Locate the cell with the specified text and output its [X, Y] center coordinate. 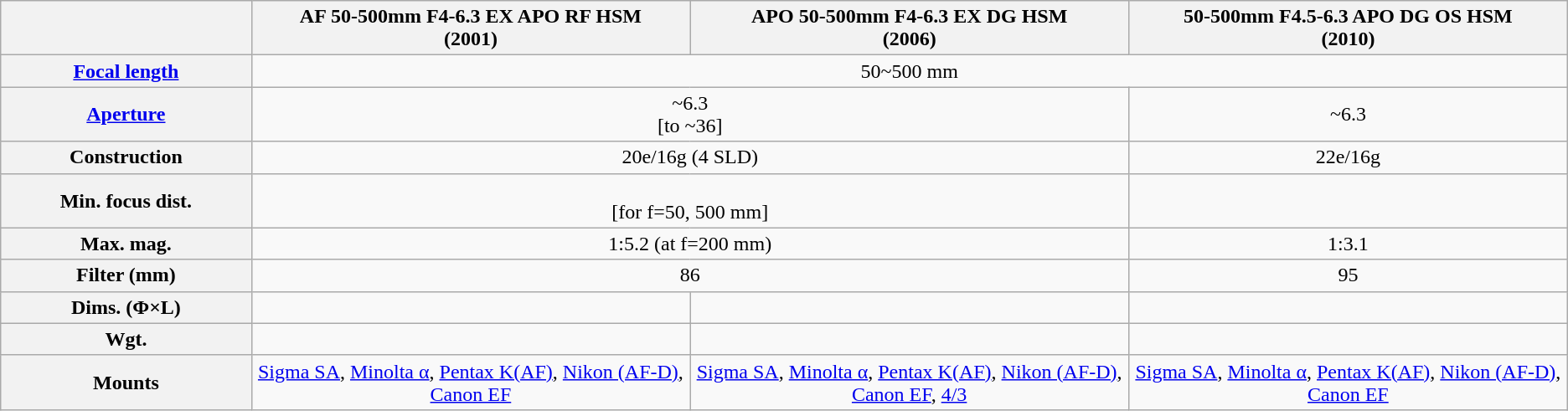
APO 50-500mm F4-6.3 EX DG HSM(2006) [910, 28]
Wgt. [126, 339]
Aperture [126, 114]
Mounts [126, 382]
Focal length [126, 71]
50~500 mm [910, 71]
Min. focus dist. [126, 201]
Dims. (Φ×L) [126, 307]
AF 50-500mm F4-6.3 EX APO RF HSM(2001) [471, 28]
1:3.1 [1349, 244]
1:5.2 (at f=200 mm) [690, 244]
Sigma SA, Minolta α, Pentax K(AF), Nikon (AF-D), Canon EF, 4/3 [910, 382]
~6.3 [1349, 114]
86 [690, 275]
20e/16g (4 SLD) [690, 157]
Filter (mm) [126, 275]
[for f=50, 500 mm] [690, 201]
22e/16g [1349, 157]
95 [1349, 275]
50-500mm F4.5-6.3 APO DG OS HSM(2010) [1349, 28]
Construction [126, 157]
~6.3[to ~36] [690, 114]
Max. mag. [126, 244]
